For the text-containing cell, return its midpoint in [X, Y] coordinate format. 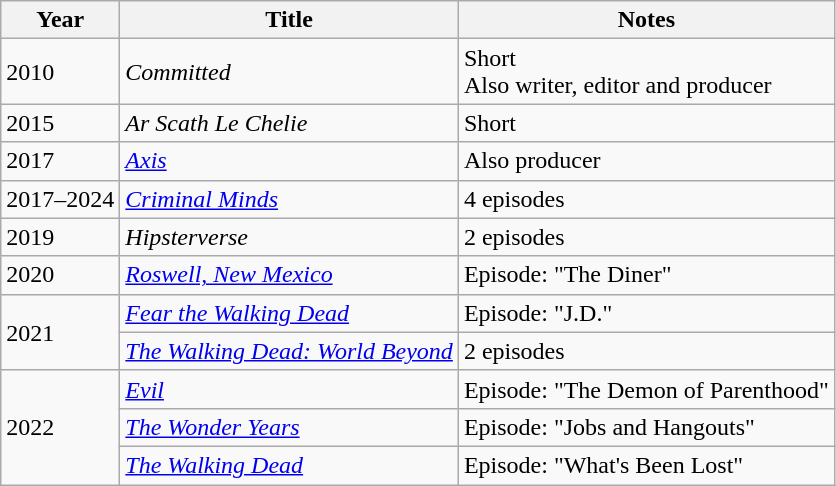
Episode: "What's Been Lost" [646, 465]
Episode: "The Diner" [646, 275]
2020 [60, 275]
2010 [60, 72]
Criminal Minds [290, 199]
2021 [60, 332]
Title [290, 20]
2022 [60, 427]
Roswell, New Mexico [290, 275]
Short Also writer, editor and producer [646, 72]
Episode: "The Demon of Parenthood" [646, 389]
Year [60, 20]
Episode: "J.D." [646, 313]
Notes [646, 20]
The Walking Dead [290, 465]
2015 [60, 123]
Evil [290, 389]
The Walking Dead: World Beyond [290, 351]
Episode: "Jobs and Hangouts" [646, 427]
Ar Scath Le Chelie [290, 123]
4 episodes [646, 199]
Hipsterverse [290, 237]
Fear the Walking Dead [290, 313]
Short [646, 123]
Axis [290, 161]
2019 [60, 237]
The Wonder Years [290, 427]
2017–2024 [60, 199]
Committed [290, 72]
2017 [60, 161]
Also producer [646, 161]
